Extract the [x, y] coordinate from the center of the cell holding the provided text.  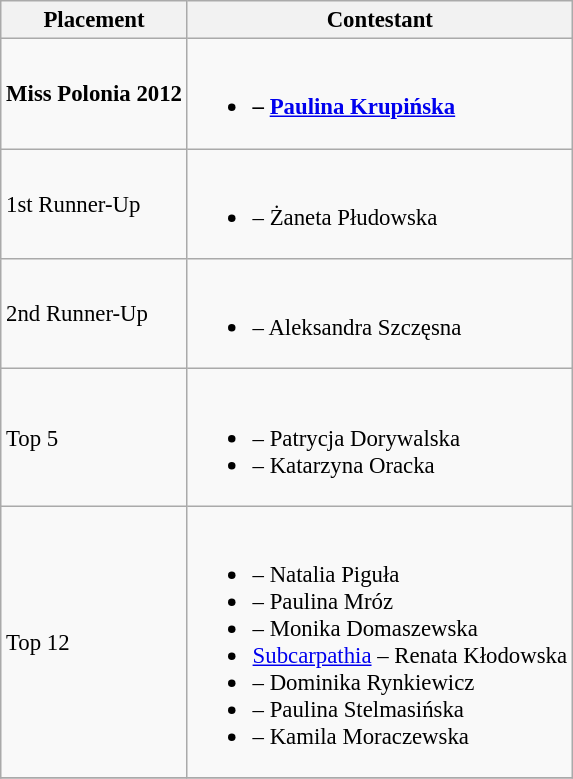
Miss Polonia 2012 [94, 94]
Top 5 [94, 438]
Placement [94, 20]
– Paulina Krupińska [380, 94]
– Aleksandra Szczęsna [380, 314]
Top 12 [94, 642]
1st Runner-Up [94, 204]
2nd Runner-Up [94, 314]
Contestant [380, 20]
– Patrycja Dorywalska – Katarzyna Oracka [380, 438]
– Żaneta Płudowska [380, 204]
